Scan for the cell matching the given text and deliver its (x, y) coordinate at center. 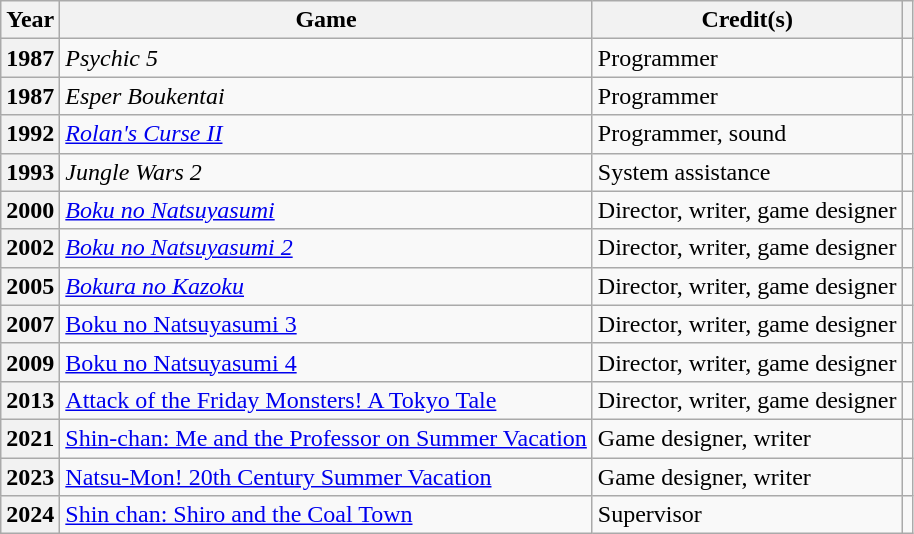
1992 (30, 134)
Boku no Natsuyasumi 3 (326, 324)
Attack of the Friday Monsters! A Tokyo Tale (326, 400)
Rolan's Curse II (326, 134)
2021 (30, 438)
Supervisor (747, 515)
2024 (30, 515)
System assistance (747, 172)
2009 (30, 362)
Natsu-Mon! 20th Century Summer Vacation (326, 477)
Credit(s) (747, 20)
Jungle Wars 2 (326, 172)
Shin-chan: Me and the Professor on Summer Vacation (326, 438)
Year (30, 20)
Shin chan: Shiro and the Coal Town (326, 515)
2023 (30, 477)
Boku no Natsuyasumi 4 (326, 362)
Programmer, sound (747, 134)
2007 (30, 324)
Psychic 5 (326, 58)
2002 (30, 248)
2013 (30, 400)
Esper Boukentai (326, 96)
Boku no Natsuyasumi (326, 210)
2005 (30, 286)
Bokura no Kazoku (326, 286)
1993 (30, 172)
Boku no Natsuyasumi 2 (326, 248)
2000 (30, 210)
Game (326, 20)
